From the cell containing the given text, extract its center point as (x, y) coordinate. 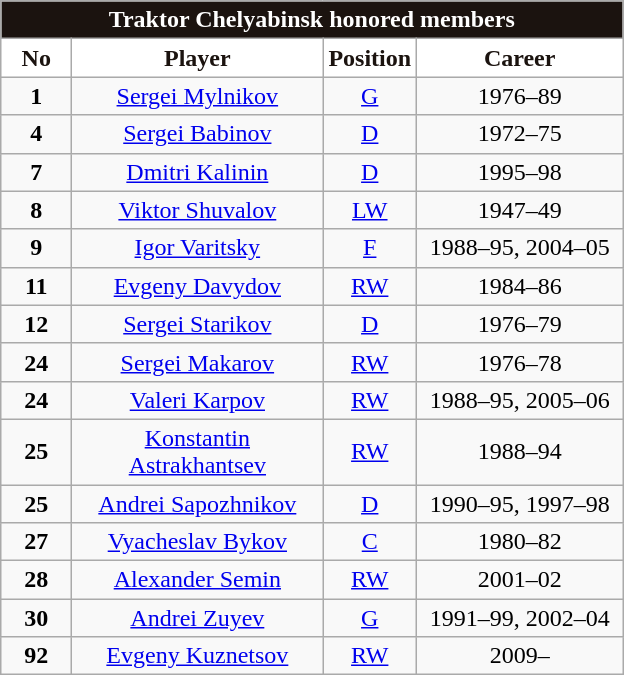
1984–86 (520, 286)
No (36, 58)
92 (36, 656)
Career (520, 58)
1976–79 (520, 324)
Sergei Makarov (198, 362)
Viktor Shuvalov (198, 210)
2009– (520, 656)
7 (36, 172)
Andrei Sapozhnikov (198, 503)
1976–89 (520, 96)
1988–95, 2004–05 (520, 248)
Sergei Babinov (198, 134)
Valeri Karpov (198, 400)
12 (36, 324)
8 (36, 210)
1976–78 (520, 362)
Evgeny Kuznetsov (198, 656)
1991–99, 2002–04 (520, 618)
4 (36, 134)
1990–95, 1997–98 (520, 503)
Sergei Mylnikov (198, 96)
Vyacheslav Bykov (198, 542)
Alexander Semin (198, 580)
Igor Varitsky (198, 248)
LW (370, 210)
Traktor Chelyabinsk honored members (312, 20)
9 (36, 248)
F (370, 248)
Andrei Zuyev (198, 618)
28 (36, 580)
1995–98 (520, 172)
1980–82 (520, 542)
C (370, 542)
2001–02 (520, 580)
1972–75 (520, 134)
Evgeny Davydov (198, 286)
Sergei Starikov (198, 324)
11 (36, 286)
1988–94 (520, 452)
1 (36, 96)
Player (198, 58)
27 (36, 542)
Dmitri Kalinin (198, 172)
1988–95, 2005–06 (520, 400)
30 (36, 618)
Konstantin Astrakhantsev (198, 452)
Position (370, 58)
1947–49 (520, 210)
